Output the (x, y) coordinate of the center of the cell containing the given text.  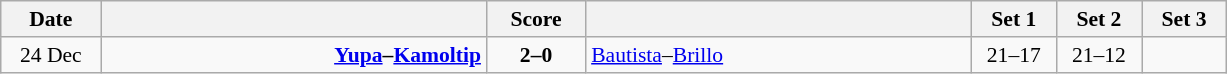
Yupa–Kamoltip (294, 55)
Set 3 (1184, 19)
Set 1 (1014, 19)
Score (536, 19)
24 Dec (51, 55)
Date (51, 19)
Bautista–Brillo (778, 55)
21–12 (1098, 55)
21–17 (1014, 55)
Set 2 (1098, 19)
2–0 (536, 55)
